Provide the [x, y] coordinate of the cell's center where the given text is located.  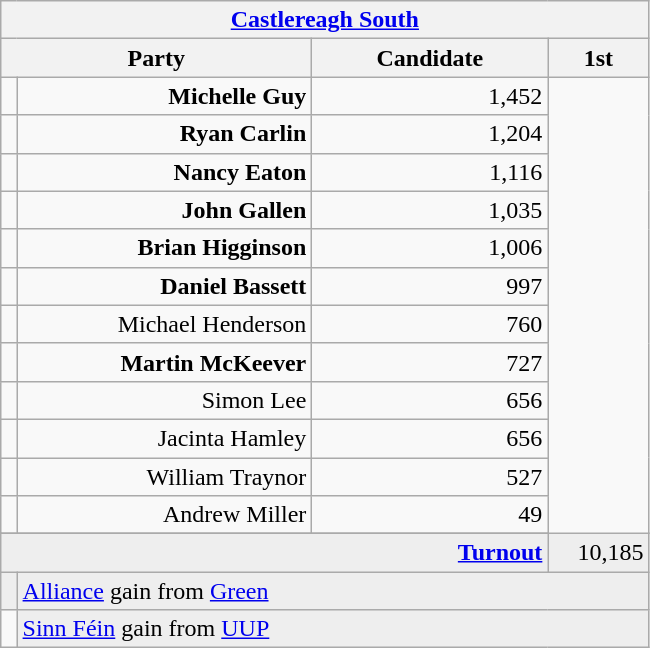
Turnout [274, 553]
Ryan Carlin [164, 134]
Nancy Eaton [164, 172]
Andrew Miller [164, 515]
1st [598, 58]
1,006 [430, 248]
49 [430, 515]
Michael Henderson [164, 324]
1,116 [430, 172]
John Gallen [164, 210]
1,204 [430, 134]
Jacinta Hamley [164, 438]
727 [430, 362]
Sinn Féin gain from UUP [333, 629]
527 [430, 477]
10,185 [598, 553]
Candidate [430, 58]
Castlereagh South [325, 20]
Alliance gain from Green [333, 591]
Michelle Guy [164, 96]
Party [156, 58]
760 [430, 324]
1,035 [430, 210]
997 [430, 286]
Martin McKeever [164, 362]
Simon Lee [164, 400]
Brian Higginson [164, 248]
1,452 [430, 96]
Daniel Bassett [164, 286]
William Traynor [164, 477]
